Return [X, Y] of the center of cell containing provided text 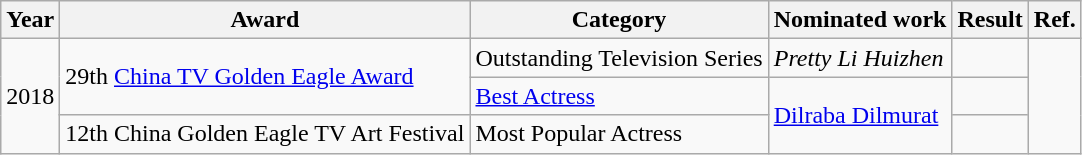
Result [990, 20]
Nominated work [860, 20]
Ref. [1054, 20]
Year [30, 20]
12th China Golden Eagle TV Art Festival [265, 134]
Best Actress [619, 96]
Award [265, 20]
29th China TV Golden Eagle Award [265, 77]
2018 [30, 96]
Dilraba Dilmurat [860, 115]
Pretty Li Huizhen [860, 58]
Category [619, 20]
Most Popular Actress [619, 134]
Outstanding Television Series [619, 58]
